Determine the [X, Y] coordinate at the center of the cell enclosing the given text.  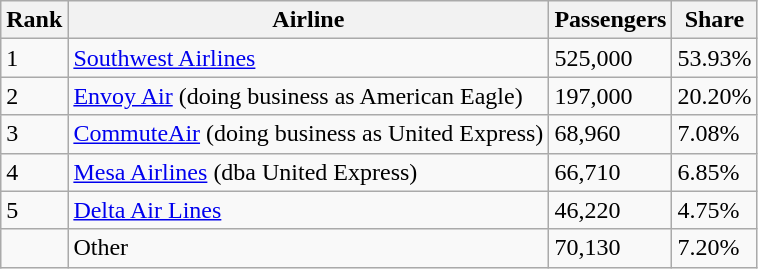
4 [34, 172]
20.20% [714, 96]
7.08% [714, 134]
197,000 [610, 96]
4.75% [714, 210]
70,130 [610, 248]
Share [714, 20]
Airline [308, 20]
Mesa Airlines (dba United Express) [308, 172]
5 [34, 210]
Passengers [610, 20]
Other [308, 248]
Delta Air Lines [308, 210]
3 [34, 134]
525,000 [610, 58]
Southwest Airlines [308, 58]
7.20% [714, 248]
46,220 [610, 210]
68,960 [610, 134]
66,710 [610, 172]
1 [34, 58]
2 [34, 96]
Rank [34, 20]
Envoy Air (doing business as American Eagle) [308, 96]
CommuteAir (doing business as United Express) [308, 134]
6.85% [714, 172]
53.93% [714, 58]
